Search for the cell housing the specified text and yield its [X, Y] center coordinate. 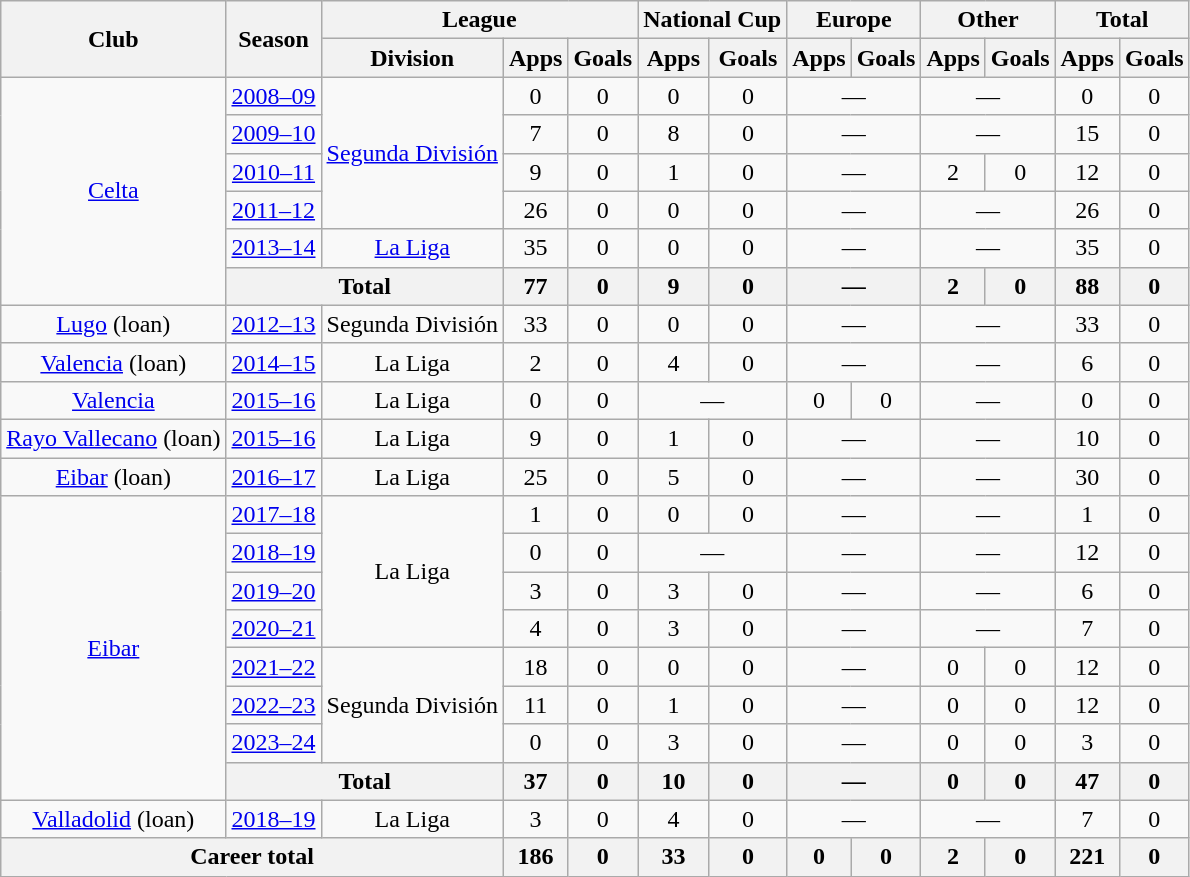
2020–21 [274, 629]
47 [1087, 781]
2016–17 [274, 477]
Other [988, 20]
2009–10 [274, 134]
League [480, 20]
Eibar [114, 648]
2017–18 [274, 515]
Eibar (loan) [114, 477]
2019–20 [274, 591]
Celta [114, 191]
Division [412, 58]
18 [535, 667]
8 [674, 134]
221 [1087, 857]
2013–14 [274, 248]
11 [535, 705]
Career total [252, 857]
37 [535, 781]
2010–11 [274, 172]
2022–23 [274, 705]
Valencia [114, 400]
2023–24 [274, 743]
25 [535, 477]
186 [535, 857]
Rayo Vallecano (loan) [114, 438]
Club [114, 39]
2008–09 [274, 96]
30 [1087, 477]
5 [674, 477]
77 [535, 286]
Valladolid (loan) [114, 819]
88 [1087, 286]
Europe [854, 20]
National Cup [712, 20]
2021–22 [274, 667]
Season [274, 39]
2012–13 [274, 324]
Valencia (loan) [114, 362]
Lugo (loan) [114, 324]
2014–15 [274, 362]
2011–12 [274, 210]
15 [1087, 134]
